Capture the cell that displays the provided text and extract its (x, y) central coordinate. 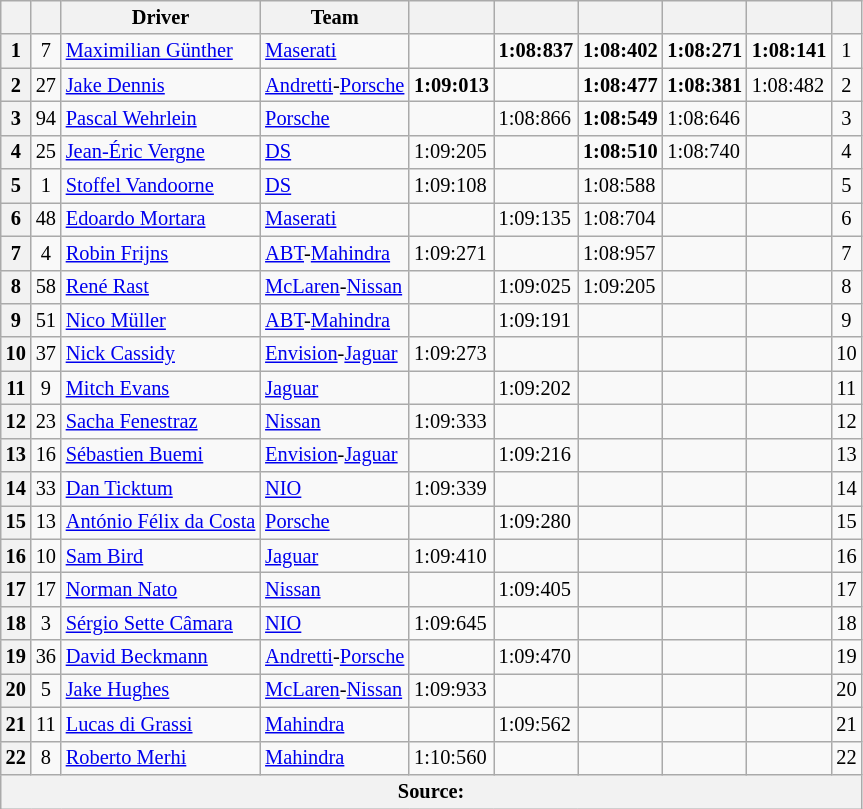
23 (46, 421)
27 (46, 85)
Jake Hughes (160, 690)
1:09:191 (536, 320)
Source: (432, 791)
1:09:202 (536, 388)
1:08:957 (620, 253)
1:08:381 (705, 85)
Jake Dennis (160, 85)
1:08:477 (620, 85)
1:08:141 (789, 51)
René Rast (160, 287)
1:09:339 (451, 489)
António Félix da Costa (160, 522)
1:09:562 (536, 724)
1:08:704 (620, 219)
Sacha Fenestraz (160, 421)
1:09:013 (451, 85)
Norman Nato (160, 589)
1:08:482 (789, 85)
Mitch Evans (160, 388)
51 (46, 320)
1:08:646 (705, 118)
Edoardo Mortara (160, 219)
Team (334, 17)
Sam Bird (160, 556)
Dan Ticktum (160, 489)
1:09:333 (451, 421)
David Beckmann (160, 657)
Sébastien Buemi (160, 455)
1:09:405 (536, 589)
Stoffel Vandoorne (160, 186)
Nico Müller (160, 320)
1:08:510 (620, 152)
1:09:933 (451, 690)
94 (46, 118)
37 (46, 354)
Jean-Éric Vergne (160, 152)
33 (46, 489)
1:09:025 (536, 287)
25 (46, 152)
58 (46, 287)
Robin Frijns (160, 253)
1:09:645 (451, 623)
1:09:108 (451, 186)
1:08:740 (705, 152)
1:09:271 (451, 253)
1:09:470 (536, 657)
Roberto Merhi (160, 758)
1:08:549 (620, 118)
Pascal Wehrlein (160, 118)
1:08:271 (705, 51)
1:10:560 (451, 758)
1:09:135 (536, 219)
48 (46, 219)
Sérgio Sette Câmara (160, 623)
Lucas di Grassi (160, 724)
Maximilian Günther (160, 51)
Driver (160, 17)
1:09:273 (451, 354)
Nick Cassidy (160, 354)
1:08:866 (536, 118)
1:08:402 (620, 51)
1:08:837 (536, 51)
1:09:410 (451, 556)
1:09:280 (536, 522)
36 (46, 657)
1:09:216 (536, 455)
1:08:588 (620, 186)
